Determine the [X, Y] coordinate at the center of the cell enclosing the given text.  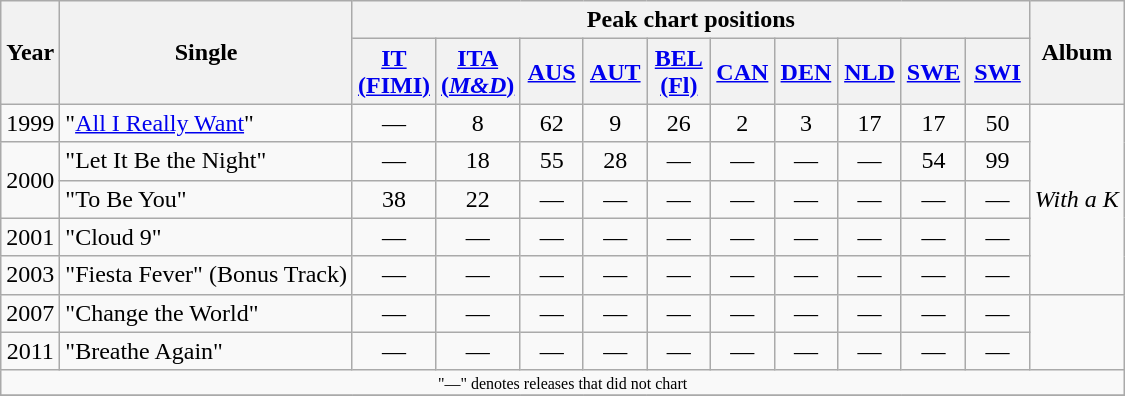
Single [206, 52]
2 [743, 123]
"To Be You" [206, 199]
2011 [30, 351]
62 [552, 123]
2007 [30, 313]
"Change the World" [206, 313]
IT(FIMI) [394, 72]
28 [615, 161]
8 [477, 123]
26 [679, 123]
"Cloud 9" [206, 237]
38 [394, 199]
99 [998, 161]
18 [477, 161]
2001 [30, 237]
3 [806, 123]
NLD [870, 72]
"Let It Be the Night" [206, 161]
BEL(Fl) [679, 72]
"—" denotes releases that did not chart [563, 382]
54 [933, 161]
SWE [933, 72]
SWI [998, 72]
ITA(M&D) [477, 72]
"Breathe Again" [206, 351]
CAN [743, 72]
With a K [1076, 199]
"Fiesta Fever" (Bonus Track) [206, 275]
50 [998, 123]
2003 [30, 275]
"All I Really Want" [206, 123]
AUT [615, 72]
Year [30, 52]
Peak chart positions [690, 20]
AUS [552, 72]
9 [615, 123]
55 [552, 161]
1999 [30, 123]
2000 [30, 180]
Album [1076, 52]
DEN [806, 72]
22 [477, 199]
